Determine the [x, y] coordinate at the center of the cell enclosing the given text.  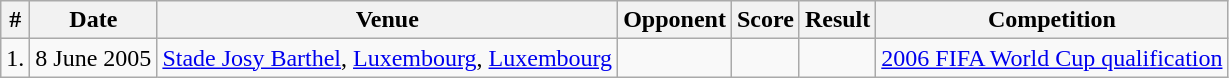
8 June 2005 [94, 58]
Stade Josy Barthel, Luxembourg, Luxembourg [388, 58]
1. [16, 58]
# [16, 20]
Date [94, 20]
2006 FIFA World Cup qualification [1052, 58]
Score [765, 20]
Competition [1052, 20]
Venue [388, 20]
Opponent [675, 20]
Result [837, 20]
